Extract the [x, y] coordinate from the center of the cell holding the provided text.  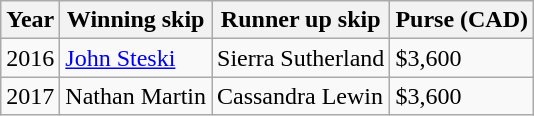
2016 [30, 58]
Runner up skip [301, 20]
2017 [30, 96]
John Steski [136, 58]
Sierra Sutherland [301, 58]
Cassandra Lewin [301, 96]
Winning skip [136, 20]
Year [30, 20]
Purse (CAD) [462, 20]
Nathan Martin [136, 96]
